Provide the (x, y) coordinate of the cell's center where the given text is located.  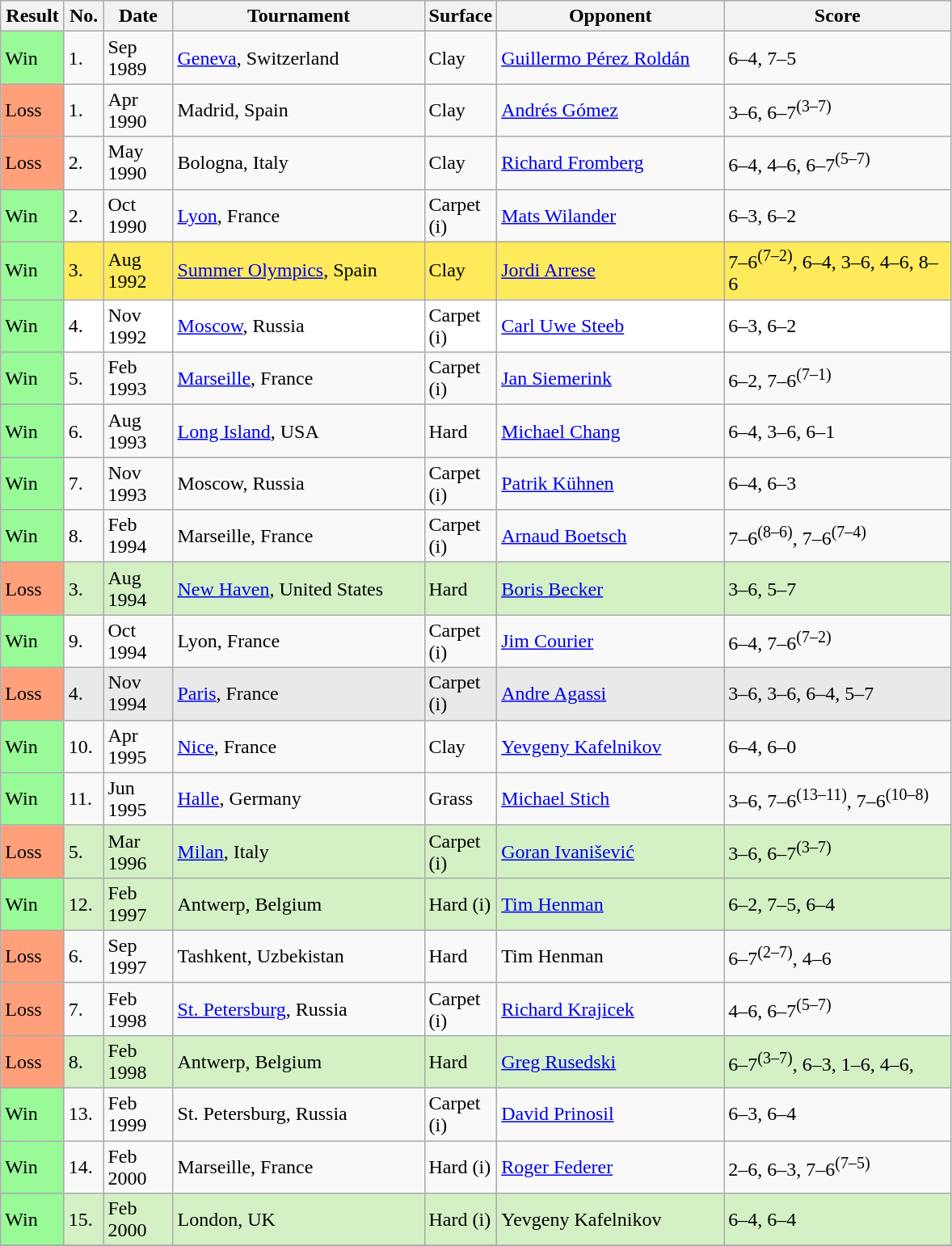
Richard Fromberg (611, 163)
3–6, 5–7 (837, 588)
Score (837, 16)
London, UK (299, 1220)
Andrés Gómez (611, 110)
Opponent (611, 16)
6–4, 7–6(7–2) (837, 642)
Feb 1999 (138, 1115)
Long Island, USA (299, 431)
6–4, 3–6, 6–1 (837, 431)
Roger Federer (611, 1167)
Jan Siemerink (611, 378)
David Prinosil (611, 1115)
Sep 1997 (138, 957)
6–4, 4–6, 6–7(5–7) (837, 163)
Bologna, Italy (299, 163)
3–6, 3–6, 6–4, 5–7 (837, 693)
2–6, 6–3, 7–6(7–5) (837, 1167)
Patrik Kühnen (611, 483)
Date (138, 16)
Carl Uwe Steeb (611, 326)
Aug 1994 (138, 588)
13. (84, 1115)
6–4, 6–3 (837, 483)
Jun 1995 (138, 798)
Aug 1992 (138, 271)
Madrid, Spain (299, 110)
6–2, 7–5, 6–4 (837, 903)
Goran Ivanišević (611, 852)
Nov 1992 (138, 326)
Apr 1990 (138, 110)
Feb 1993 (138, 378)
Geneva, Switzerland (299, 58)
Arnaud Boetsch (611, 537)
Feb 1997 (138, 903)
6–3, 6–4 (837, 1115)
Michael Stich (611, 798)
Jim Courier (611, 642)
Richard Krajicek (611, 1008)
3–6, 7–6(13–11), 7–6(10–8) (837, 798)
6–2, 7–6(7–1) (837, 378)
Halle, Germany (299, 798)
Milan, Italy (299, 852)
7–6(7–2), 6–4, 3–6, 4–6, 8–6 (837, 271)
Mats Wilander (611, 215)
6–4, 6–0 (837, 747)
4–6, 6–7(5–7) (837, 1008)
11. (84, 798)
Jordi Arrese (611, 271)
Andre Agassi (611, 693)
Guillermo Pérez Roldán (611, 58)
15. (84, 1220)
Mar 1996 (138, 852)
Surface (461, 16)
Tournament (299, 16)
No. (84, 16)
10. (84, 747)
Oct 1994 (138, 642)
6–4, 6–4 (837, 1220)
Nov 1993 (138, 483)
Tashkent, Uzbekistan (299, 957)
Summer Olympics, Spain (299, 271)
7–6(8–6), 7–6(7–4) (837, 537)
Greg Rusedski (611, 1062)
Apr 1995 (138, 747)
6–7(2–7), 4–6 (837, 957)
Nov 1994 (138, 693)
Boris Becker (611, 588)
6–7(3–7), 6–3, 1–6, 4–6, (837, 1062)
May 1990 (138, 163)
12. (84, 903)
14. (84, 1167)
Result (32, 16)
Grass (461, 798)
Paris, France (299, 693)
Aug 1993 (138, 431)
Nice, France (299, 747)
Sep 1989 (138, 58)
New Haven, United States (299, 588)
9. (84, 642)
6–4, 7–5 (837, 58)
Michael Chang (611, 431)
Oct 1990 (138, 215)
Feb 1994 (138, 537)
